Output the (x, y) coordinate of the center of the cell containing the given text.  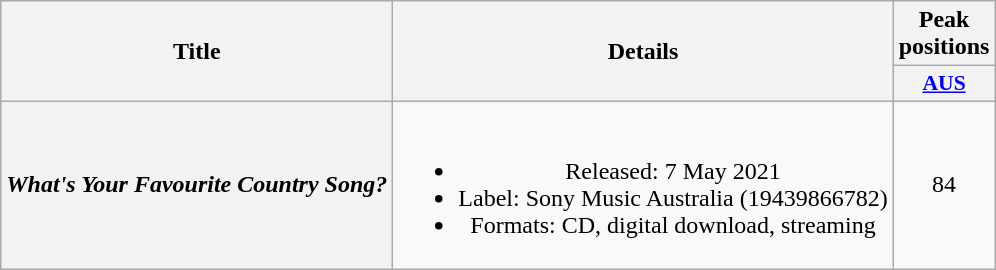
What's Your Favourite Country Song? (197, 184)
84 (944, 184)
Details (643, 52)
Released: 7 May 2021Label: Sony Music Australia (19439866782)Formats: CD, digital download, streaming (643, 184)
AUS (944, 84)
Peak positions (944, 34)
Title (197, 52)
